Find where the given text appears and provide that cell's center as [x, y] coordinate. 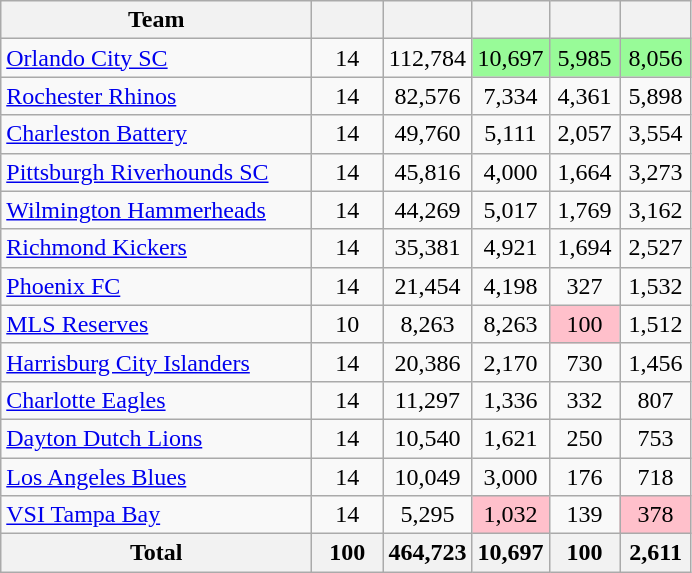
250 [584, 438]
1,769 [584, 210]
Dayton Dutch Lions [156, 438]
1,664 [584, 172]
1,032 [510, 515]
176 [584, 477]
VSI Tampa Bay [156, 515]
753 [656, 438]
807 [656, 400]
2,170 [510, 362]
4,198 [510, 286]
1,512 [656, 324]
4,921 [510, 248]
8,056 [656, 58]
3,000 [510, 477]
5,111 [510, 134]
Total [156, 553]
Los Angeles Blues [156, 477]
2,057 [584, 134]
21,454 [428, 286]
11,297 [428, 400]
378 [656, 515]
1,336 [510, 400]
Pittsburgh Riverhounds SC [156, 172]
Wilmington Hammerheads [156, 210]
44,269 [428, 210]
1,456 [656, 362]
5,295 [428, 515]
718 [656, 477]
5,985 [584, 58]
2,527 [656, 248]
45,816 [428, 172]
Harrisburg City Islanders [156, 362]
1,621 [510, 438]
20,386 [428, 362]
10,049 [428, 477]
Rochester Rhinos [156, 96]
112,784 [428, 58]
MLS Reserves [156, 324]
Charlotte Eagles [156, 400]
3,273 [656, 172]
10 [348, 324]
3,554 [656, 134]
Phoenix FC [156, 286]
332 [584, 400]
4,361 [584, 96]
3,162 [656, 210]
2,611 [656, 553]
464,723 [428, 553]
10,540 [428, 438]
1,694 [584, 248]
327 [584, 286]
139 [584, 515]
Orlando City SC [156, 58]
4,000 [510, 172]
1,532 [656, 286]
82,576 [428, 96]
7,334 [510, 96]
35,381 [428, 248]
5,017 [510, 210]
730 [584, 362]
5,898 [656, 96]
Team [156, 20]
Charleston Battery [156, 134]
49,760 [428, 134]
Richmond Kickers [156, 248]
